Capture the cell that displays the provided text and extract its [X, Y] central coordinate. 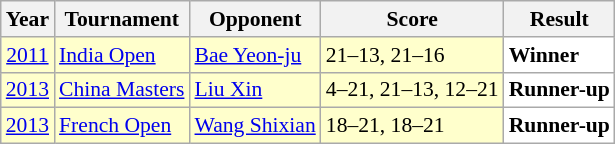
India Open [122, 55]
China Masters [122, 90]
2011 [28, 55]
Result [560, 19]
18–21, 18–21 [412, 126]
Liu Xin [254, 90]
4–21, 21–13, 12–21 [412, 90]
Tournament [122, 19]
Wang Shixian [254, 126]
Opponent [254, 19]
Winner [560, 55]
Score [412, 19]
French Open [122, 126]
Year [28, 19]
21–13, 21–16 [412, 55]
Bae Yeon-ju [254, 55]
